Find where the given text appears and provide that cell's center as [X, Y] coordinate. 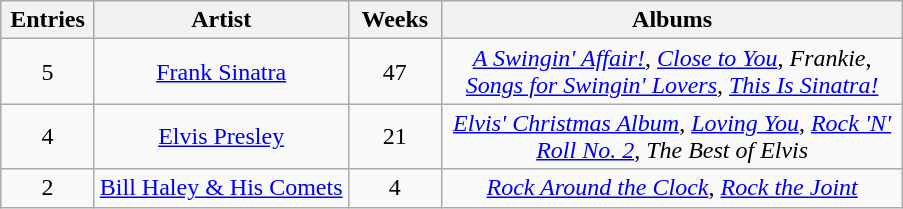
Bill Haley & His Comets [221, 188]
5 [48, 72]
Elvis Presley [221, 136]
2 [48, 188]
47 [395, 72]
Artist [221, 20]
Elvis' Christmas Album, Loving You, Rock 'N' Roll No. 2, The Best of Elvis [672, 136]
Weeks [395, 20]
A Swingin' Affair!, Close to You, Frankie, Songs for Swingin' Lovers, This Is Sinatra! [672, 72]
Entries [48, 20]
Frank Sinatra [221, 72]
21 [395, 136]
Rock Around the Clock, Rock the Joint [672, 188]
Albums [672, 20]
